Provide the [x, y] coordinate of the cell's center where the given text is located.  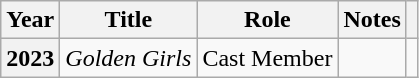
Cast Member [268, 58]
2023 [30, 58]
Role [268, 20]
Year [30, 20]
Notes [372, 20]
Golden Girls [128, 58]
Title [128, 20]
